Return the [x, y] coordinate for the center point of the cell that contains the specified text.  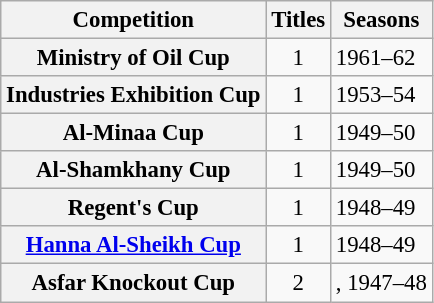
Industries Exhibition Cup [134, 95]
2 [298, 283]
Hanna Al-Sheikh Cup [134, 245]
Al-Minaa Cup [134, 133]
, 1947–48 [381, 283]
Competition [134, 20]
Titles [298, 20]
Seasons [381, 20]
Asfar Knockout Cup [134, 283]
Ministry of Oil Cup [134, 58]
1953–54 [381, 95]
Al-Shamkhany Cup [134, 170]
1961–62 [381, 58]
Regent's Cup [134, 208]
